For the text-containing cell, return its midpoint in [x, y] coordinate format. 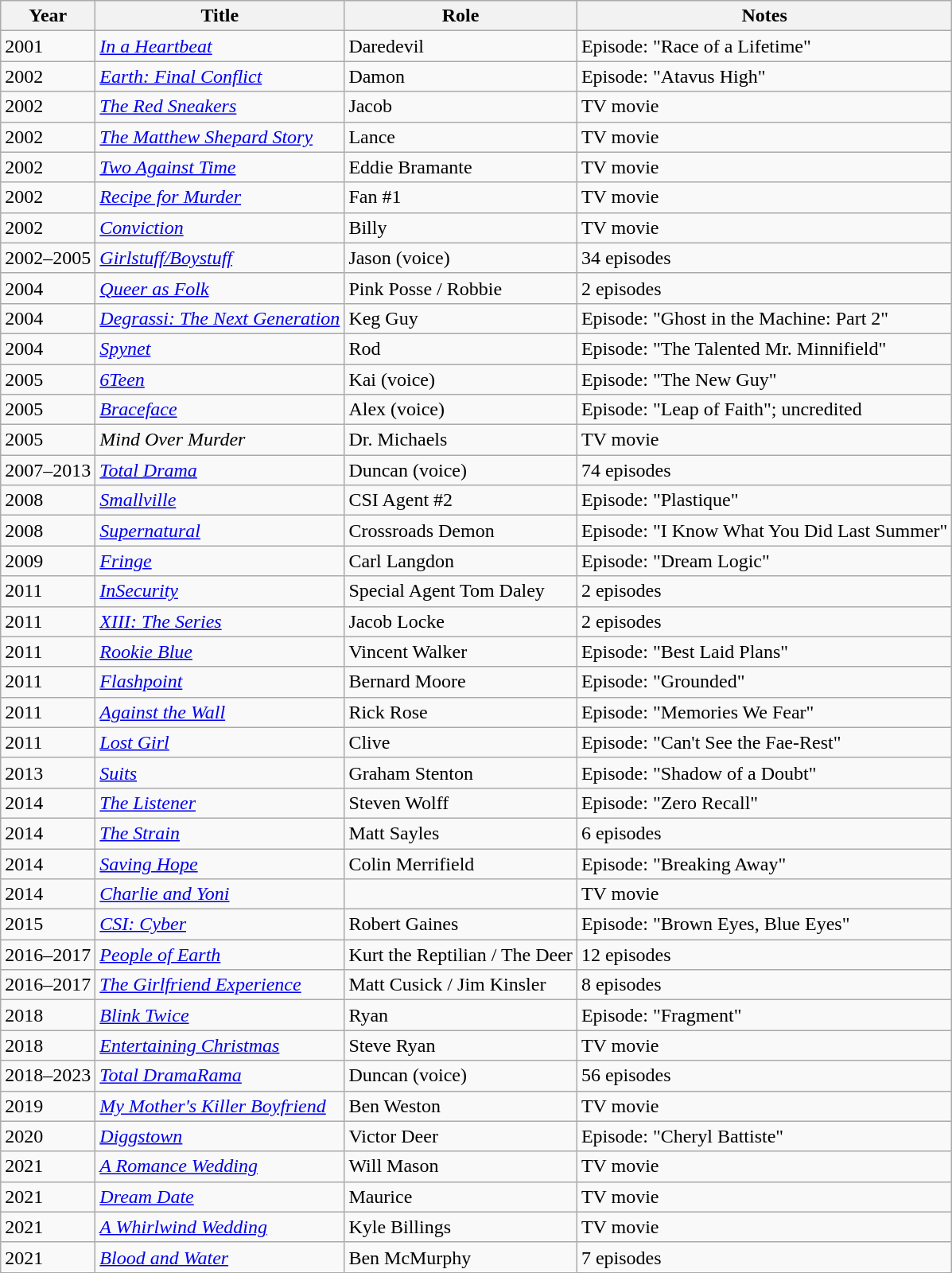
Mind Over Murder [220, 440]
Pink Posse / Robbie [461, 288]
Matt Cusick / Jim Kinsler [461, 985]
Episode: "Breaking Away" [764, 863]
Fan #1 [461, 197]
34 episodes [764, 258]
Degrassi: The Next Generation [220, 318]
Episode: "Ghost in the Machine: Part 2" [764, 318]
Recipe for Murder [220, 197]
Crossroads Demon [461, 531]
Vincent Walker [461, 652]
Total Drama [220, 470]
Graham Stenton [461, 773]
Colin Merrifield [461, 863]
2018–2023 [48, 1076]
Episode: "Memories We Fear" [764, 712]
Entertaining Christmas [220, 1045]
Will Mason [461, 1166]
Spynet [220, 348]
Year [48, 16]
Total DramaRama [220, 1076]
The Red Sneakers [220, 107]
Dream Date [220, 1197]
56 episodes [764, 1076]
People of Earth [220, 955]
My Mother's Killer Boyfriend [220, 1106]
Ryan [461, 1015]
The Girlfriend Experience [220, 985]
Episode: "Zero Recall" [764, 803]
Episode: "Atavus High" [764, 76]
Lance [461, 137]
Jason (voice) [461, 258]
Rookie Blue [220, 652]
Lost Girl [220, 742]
Alex (voice) [461, 410]
Rick Rose [461, 712]
Robert Gaines [461, 925]
Kurt the Reptilian / The Deer [461, 955]
2002–2005 [48, 258]
CSI: Cyber [220, 925]
2007–2013 [48, 470]
Two Against Time [220, 167]
Suits [220, 773]
Episode: "Brown Eyes, Blue Eyes" [764, 925]
7 episodes [764, 1257]
6Teen [220, 380]
The Strain [220, 833]
Diggstown [220, 1136]
2020 [48, 1136]
6 episodes [764, 833]
2015 [48, 925]
Saving Hope [220, 863]
2013 [48, 773]
Queer as Folk [220, 288]
Steve Ryan [461, 1045]
Flashpoint [220, 682]
Special Agent Tom Daley [461, 591]
Braceface [220, 410]
XIII: The Series [220, 621]
InSecurity [220, 591]
Episode: "Dream Logic" [764, 561]
Billy [461, 228]
Charlie and Yoni [220, 894]
Jacob Locke [461, 621]
2019 [48, 1106]
Episode: "Leap of Faith"; uncredited [764, 410]
Dr. Michaels [461, 440]
Episode: "Best Laid Plans" [764, 652]
Damon [461, 76]
Against the Wall [220, 712]
8 episodes [764, 985]
Episode: "Shadow of a Doubt" [764, 773]
Kai (voice) [461, 380]
Earth: Final Conflict [220, 76]
Episode: "Cheryl Battiste" [764, 1136]
Jacob [461, 107]
Episode: "Grounded" [764, 682]
In a Heartbeat [220, 46]
A Romance Wedding [220, 1166]
Conviction [220, 228]
Blood and Water [220, 1257]
Victor Deer [461, 1136]
12 episodes [764, 955]
Notes [764, 16]
Episode: "Can't See the Fae-Rest" [764, 742]
Episode: "Race of a Lifetime" [764, 46]
Episode: "Plastique" [764, 500]
Maurice [461, 1197]
Steven Wolff [461, 803]
Matt Sayles [461, 833]
Ben McMurphy [461, 1257]
Role [461, 16]
Fringe [220, 561]
Bernard Moore [461, 682]
Clive [461, 742]
Eddie Bramante [461, 167]
Episode: "Fragment" [764, 1015]
Supernatural [220, 531]
Episode: "The New Guy" [764, 380]
74 episodes [764, 470]
Daredevil [461, 46]
Episode: "I Know What You Did Last Summer" [764, 531]
Blink Twice [220, 1015]
CSI Agent #2 [461, 500]
Carl Langdon [461, 561]
2001 [48, 46]
The Listener [220, 803]
Ben Weston [461, 1106]
The Matthew Shepard Story [220, 137]
2009 [48, 561]
A Whirlwind Wedding [220, 1227]
Rod [461, 348]
Kyle Billings [461, 1227]
Title [220, 16]
Smallville [220, 500]
Keg Guy [461, 318]
Episode: "The Talented Mr. Minnifield" [764, 348]
Girlstuff/Boystuff [220, 258]
